Locate the cell with the specified text and output its [x, y] center coordinate. 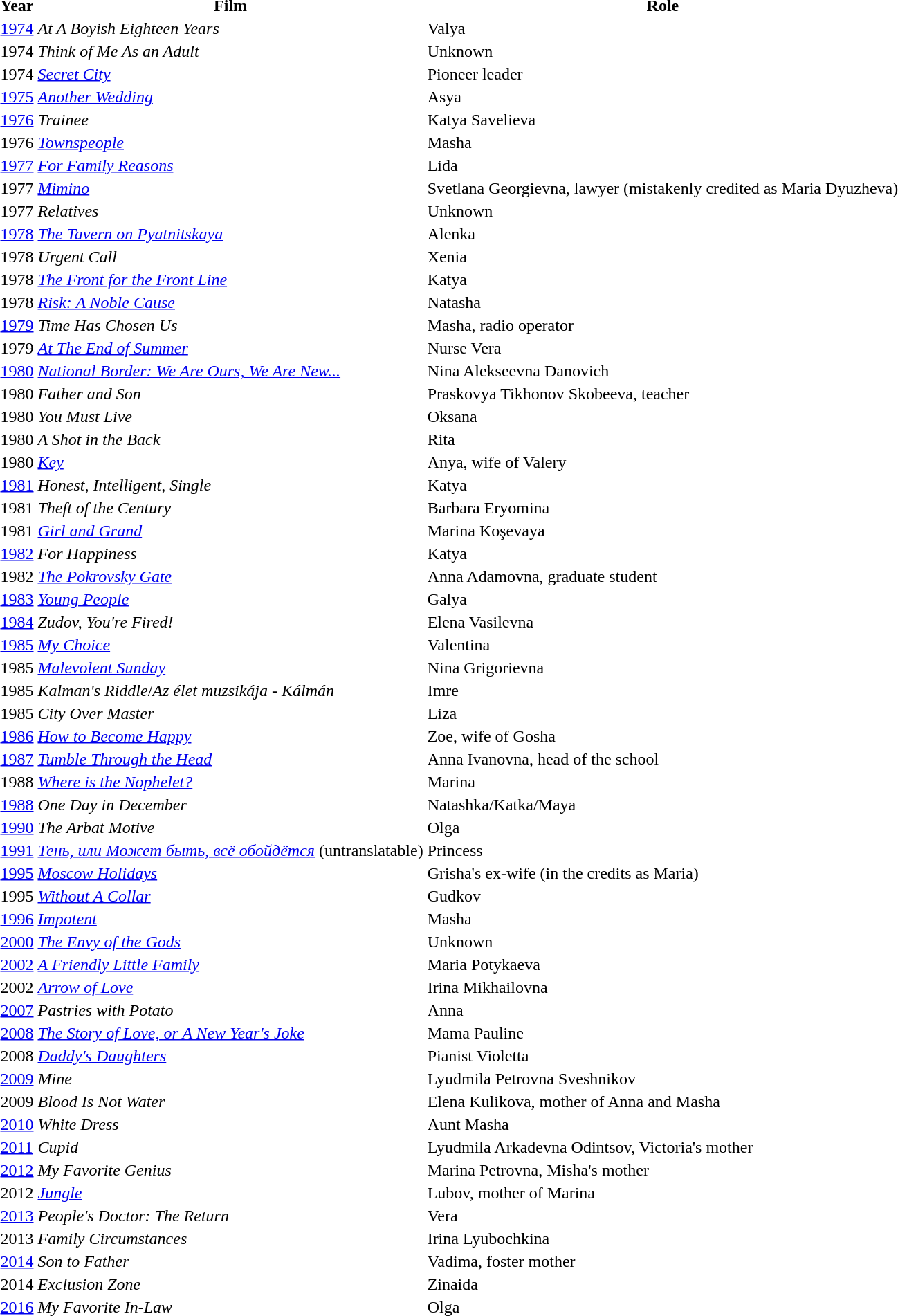
Father and Son [230, 394]
Secret City [230, 74]
Key [230, 462]
Blood Is Not Water [230, 1102]
Time Has Chosen Us [230, 325]
Тень, или Может быть, всё обойдётся (untranslatable) [230, 850]
White Dress [230, 1124]
National Border: We Are Ours, We Are New... [230, 371]
Arrow of Love [230, 987]
City Over Master [230, 713]
Tumble Through the Head [230, 759]
Without A Collar [230, 896]
Risk: A Noble Cause [230, 302]
The Tavern on Pyatnitskaya [230, 234]
A Shot in the Back [230, 439]
For Family Reasons [230, 165]
Family Circumstances [230, 1239]
Mine [230, 1079]
My Choice [230, 645]
Pastries with Potato [230, 1010]
Zudov, You're Fired! [230, 622]
The Front for the Front Line [230, 280]
You Must Live [230, 417]
Impotent [230, 919]
Mimino [230, 188]
The Envy of the Gods [230, 942]
At The End of Summer [230, 348]
Relatives [230, 211]
For Happiness [230, 554]
Think of Me As an Adult [230, 51]
Urgent Call [230, 257]
The Arbat Motive [230, 828]
At A Boyish Eighteen Years [230, 28]
Young People [230, 599]
Son to Father [230, 1261]
Townspeople [230, 143]
The Pokrovsky Gate [230, 576]
A Friendly Little Family [230, 965]
Moscow Holidays [230, 873]
Another Wedding [230, 97]
How to Become Happy [230, 736]
Daddy's Daughters [230, 1056]
Malevolent Sunday [230, 668]
Where is the Nophelet? [230, 782]
Exclusion Zone [230, 1284]
Jungle [230, 1193]
Cupid [230, 1147]
Honest, Intelligent, Single [230, 485]
The Story of Love, or A New Year's Joke [230, 1033]
Trainee [230, 120]
Girl and Grand [230, 531]
One Day in December [230, 805]
My Favorite Genius [230, 1170]
Theft of the Century [230, 508]
Kalman's Riddle/Az élet muzsikája - Kálmán [230, 691]
People's Doctor: The Return [230, 1216]
